Find where the given text appears and provide that cell's center as [x, y] coordinate. 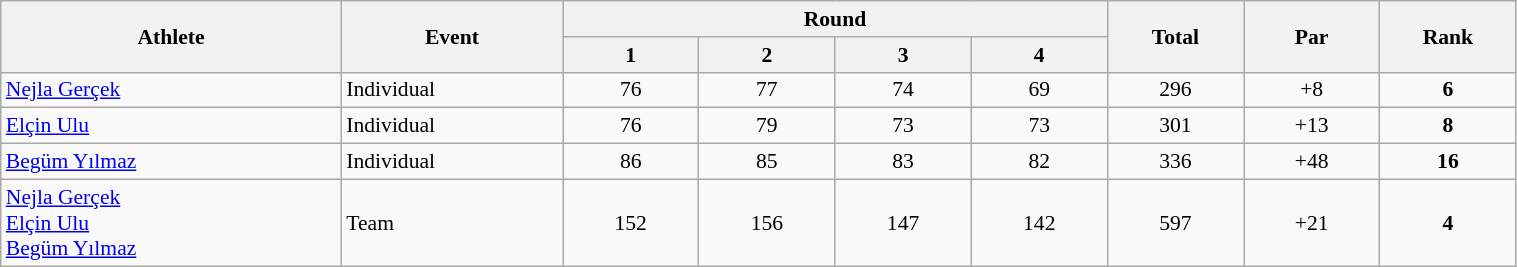
83 [903, 162]
Elçin Ulu [171, 126]
156 [767, 222]
Team [452, 222]
Begüm Yılmaz [171, 162]
152 [631, 222]
301 [1175, 126]
296 [1175, 90]
142 [1039, 222]
+48 [1312, 162]
86 [631, 162]
+21 [1312, 222]
79 [767, 126]
Athlete [171, 36]
77 [767, 90]
82 [1039, 162]
Rank [1448, 36]
6 [1448, 90]
1 [631, 55]
Nejla GerçekElçin UluBegüm Yılmaz [171, 222]
8 [1448, 126]
85 [767, 162]
74 [903, 90]
3 [903, 55]
Nejla Gerçek [171, 90]
2 [767, 55]
Par [1312, 36]
147 [903, 222]
69 [1039, 90]
336 [1175, 162]
597 [1175, 222]
16 [1448, 162]
+8 [1312, 90]
Total [1175, 36]
Round [836, 19]
Event [452, 36]
+13 [1312, 126]
